Return the (X, Y) coordinate for the center point of the cell that contains the specified text.  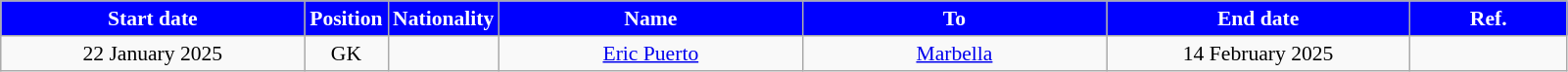
To (954, 18)
Start date (153, 18)
14 February 2025 (1259, 54)
GK (347, 54)
Position (347, 18)
Ref. (1489, 18)
Nationality (443, 18)
Eric Puerto (650, 54)
End date (1259, 18)
Marbella (954, 54)
22 January 2025 (153, 54)
Name (650, 18)
